Extract the [X, Y] coordinate from the center of the cell holding the provided text.  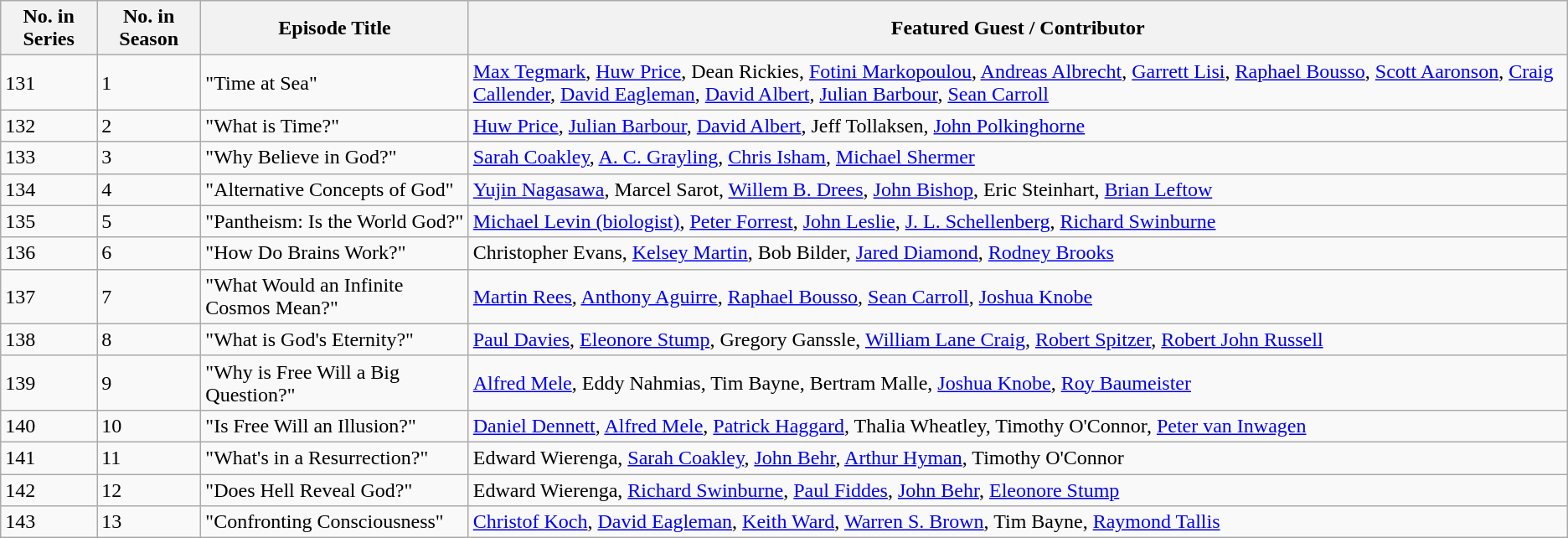
Michael Levin (biologist), Peter Forrest, John Leslie, J. L. Schellenberg, Richard Swinburne [1018, 221]
"Alternative Concepts of God" [335, 189]
4 [149, 189]
3 [149, 158]
141 [49, 458]
133 [49, 158]
"Does Hell Reveal God?" [335, 490]
"What Would an Infinite Cosmos Mean?" [335, 297]
"Pantheism: Is the World God?" [335, 221]
7 [149, 297]
"What is Time?" [335, 126]
"What's in a Resurrection?" [335, 458]
Featured Guest / Contributor [1018, 28]
10 [149, 426]
138 [49, 339]
Edward Wierenga, Richard Swinburne, Paul Fiddes, John Behr, Eleonore Stump [1018, 490]
"How Do Brains Work?" [335, 253]
Huw Price, Julian Barbour, David Albert, Jeff Tollaksen, John Polkinghorne [1018, 126]
Edward Wierenga, Sarah Coakley, John Behr, Arthur Hyman, Timothy O'Connor [1018, 458]
No. in Season [149, 28]
139 [49, 382]
Yujin Nagasawa, Marcel Sarot, Willem B. Drees, John Bishop, Eric Steinhart, Brian Leftow [1018, 189]
132 [49, 126]
Christof Koch, David Eagleman, Keith Ward, Warren S. Brown, Tim Bayne, Raymond Tallis [1018, 522]
136 [49, 253]
137 [49, 297]
134 [49, 189]
1 [149, 82]
"Confronting Consciousness" [335, 522]
6 [149, 253]
5 [149, 221]
No. in Series [49, 28]
143 [49, 522]
142 [49, 490]
8 [149, 339]
"Time at Sea" [335, 82]
Episode Title [335, 28]
"What is God's Eternity?" [335, 339]
Martin Rees, Anthony Aguirre, Raphael Bousso, Sean Carroll, Joshua Knobe [1018, 297]
131 [49, 82]
2 [149, 126]
11 [149, 458]
Paul Davies, Eleonore Stump, Gregory Ganssle, William Lane Craig, Robert Spitzer, Robert John Russell [1018, 339]
12 [149, 490]
Sarah Coakley, A. C. Grayling, Chris Isham, Michael Shermer [1018, 158]
135 [49, 221]
9 [149, 382]
Daniel Dennett, Alfred Mele, Patrick Haggard, Thalia Wheatley, Timothy O'Connor, Peter van Inwagen [1018, 426]
"Why is Free Will a Big Question?" [335, 382]
"Why Believe in God?" [335, 158]
Christopher Evans, Kelsey Martin, Bob Bilder, Jared Diamond, Rodney Brooks [1018, 253]
"Is Free Will an Illusion?" [335, 426]
140 [49, 426]
13 [149, 522]
Alfred Mele, Eddy Nahmias, Tim Bayne, Bertram Malle, Joshua Knobe, Roy Baumeister [1018, 382]
